Determine the (X, Y) coordinate at the center of the cell enclosing the given text.  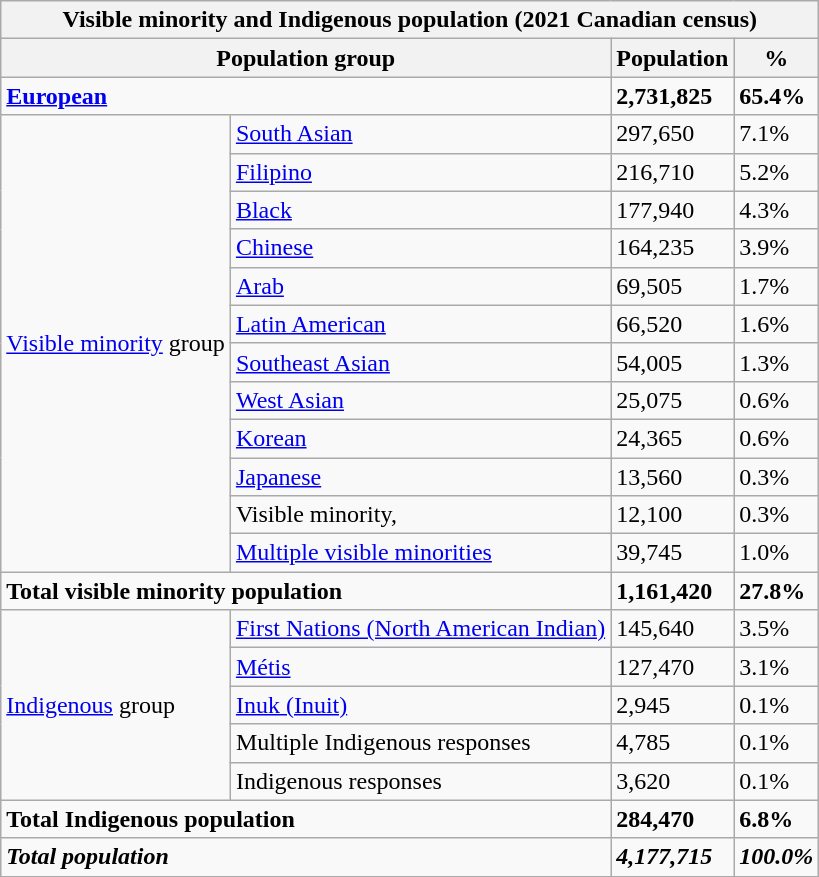
Multiple visible minorities (420, 553)
4,177,715 (672, 857)
Latin American (420, 324)
Chinese (420, 248)
Population (672, 58)
Population group (306, 58)
1,161,420 (672, 591)
3.5% (776, 629)
4.3% (776, 210)
13,560 (672, 477)
West Asian (420, 400)
27.8% (776, 591)
Indigenous group (116, 705)
Inuk (Inuit) (420, 705)
First Nations (North American Indian) (420, 629)
South Asian (420, 134)
3.1% (776, 667)
5.2% (776, 172)
54,005 (672, 362)
24,365 (672, 438)
39,745 (672, 553)
Japanese (420, 477)
145,640 (672, 629)
Total population (306, 857)
1.6% (776, 324)
Visible minority, (420, 515)
12,100 (672, 515)
164,235 (672, 248)
Total visible minority population (306, 591)
2,731,825 (672, 96)
Korean (420, 438)
European (306, 96)
1.0% (776, 553)
216,710 (672, 172)
3.9% (776, 248)
Multiple Indigenous responses (420, 743)
Southeast Asian (420, 362)
Métis (420, 667)
69,505 (672, 286)
Total Indigenous population (306, 819)
% (776, 58)
177,940 (672, 210)
Indigenous responses (420, 781)
1.7% (776, 286)
7.1% (776, 134)
284,470 (672, 819)
2,945 (672, 705)
65.4% (776, 96)
3,620 (672, 781)
100.0% (776, 857)
297,650 (672, 134)
Arab (420, 286)
Black (420, 210)
4,785 (672, 743)
66,520 (672, 324)
Visible minority group (116, 344)
6.8% (776, 819)
127,470 (672, 667)
1.3% (776, 362)
25,075 (672, 400)
Filipino (420, 172)
Visible minority and Indigenous population (2021 Canadian census) (410, 20)
